Return (X, Y) of the center of cell containing provided text 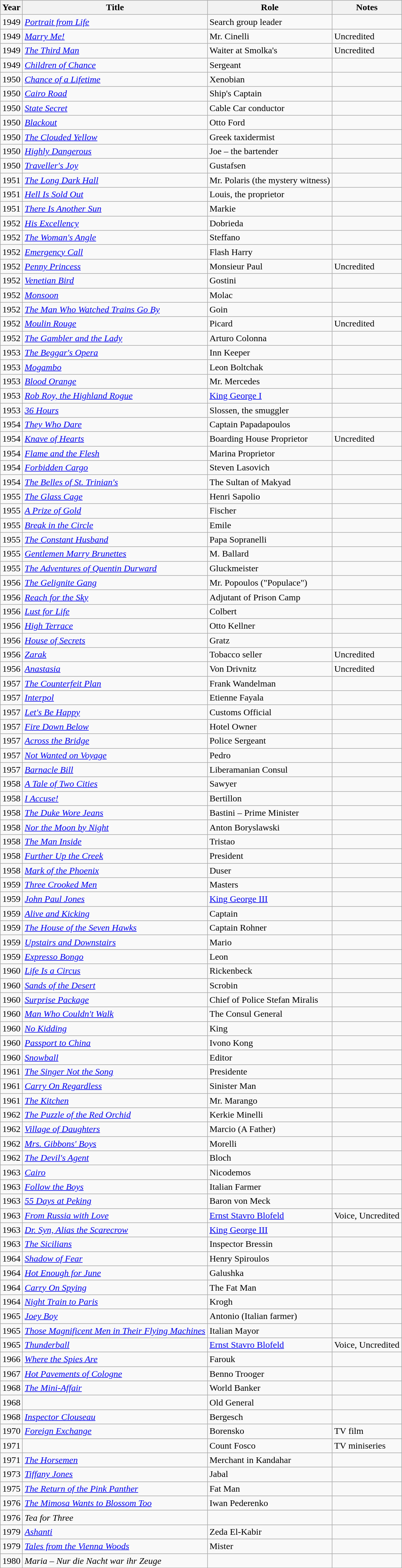
Cairo (115, 1172)
Thunderball (115, 1345)
The Long Dark Hall (115, 180)
The Belles of St. Trinian's (115, 482)
Let's Be Happy (115, 712)
Tristao (270, 841)
Those Magnificent Men in Their Flying Machines (115, 1330)
36 Hours (115, 410)
Captain Papadapoulos (270, 425)
1975 (11, 1489)
Sawyer (270, 784)
Across the Bridge (115, 741)
The Mini-Affair (115, 1388)
Lust for Life (115, 611)
Jabal (270, 1474)
The Kitchen (115, 1101)
Inspector Bressin (270, 1244)
Zeda El-Kabir (270, 1532)
Barnacle Bill (115, 770)
High Terrace (115, 626)
Title (115, 8)
Follow the Boys (115, 1187)
Ashanti (115, 1532)
The Consul General (270, 1014)
The Constant Husband (115, 540)
Boarding House Proprietor (270, 439)
Forbidden Cargo (115, 468)
World Banker (270, 1388)
Leon Boltchak (270, 367)
Chief of Police Stefan Miralis (270, 1000)
Henri Sapolio (270, 496)
The Clouded Yellow (115, 137)
Picard (270, 324)
Dr. Syn, Alias the Scarecrow (115, 1230)
Pedro (270, 755)
Italian Mayor (270, 1330)
Mark of the Phoenix (115, 870)
Henry Spiroulos (270, 1259)
1980 (11, 1561)
The Man Inside (115, 841)
The Return of the Pink Panther (115, 1489)
Penny Princess (115, 266)
Gratz (270, 640)
House of Secrets (115, 640)
Frank Wandelman (270, 683)
The Sicilians (115, 1244)
Gentlemen Marry Brunettes (115, 554)
Cairo Road (115, 94)
Steven Lasovich (270, 468)
Foreign Exchange (115, 1431)
Knave of Hearts (115, 439)
Rob Roy, the Highland Rogue (115, 396)
Nicodemos (270, 1172)
Farouk (270, 1359)
Mister (270, 1546)
The Woman's Angle (115, 238)
Moulin Rouge (115, 324)
Bastini – Prime Minister (270, 813)
No Kidding (115, 1028)
Gluckmeister (270, 568)
Nor the Moon by Night (115, 827)
Anton Boryslawski (270, 827)
Adjutant of Prison Camp (270, 597)
Ship's Captain (270, 94)
Marry Me! (115, 36)
Flame and the Flesh (115, 453)
Sinister Man (270, 1086)
Papa Sopranelli (270, 540)
Police Sergeant (270, 741)
The Third Man (115, 51)
King (270, 1028)
Colbert (270, 611)
Tea for Three (115, 1517)
Dobrieda (270, 223)
Bertillon (270, 798)
Carry On Regardless (115, 1086)
Morelli (270, 1144)
Borensko (270, 1431)
Von Drivnitz (270, 669)
Joey Boy (115, 1316)
Anastasia (115, 669)
Waiter at Smolka's (270, 51)
Greek taxidermist (270, 137)
Emergency Call (115, 252)
Notes (367, 8)
Tales from the Vienna Woods (115, 1546)
Goin (270, 309)
Rickenbeck (270, 971)
Inspector Clouseau (115, 1417)
Mr. Cinelli (270, 36)
Etienne Fayala (270, 698)
Traveller's Joy (115, 165)
Duser (270, 870)
Expresso Bongo (115, 957)
Portrait from Life (115, 22)
Passport to China (115, 1043)
The Puzzle of the Red Orchid (115, 1115)
Mr. Mercedes (270, 381)
Molac (270, 295)
Joe – the bartender (270, 151)
The Singer Not the Song (115, 1072)
Steffano (270, 238)
The Duke Wore Jeans (115, 813)
Leon (270, 957)
Count Fosco (270, 1446)
Arturo Colonna (270, 338)
Iwan Pederenko (270, 1503)
Zarak (115, 655)
Bloch (270, 1158)
Fire Down Below (115, 727)
Editor (270, 1057)
Kerkie Minelli (270, 1115)
Old General (270, 1403)
State Secret (115, 108)
The Gambler and the Lady (115, 338)
President (270, 856)
The Adventures of Quentin Durward (115, 568)
King George I (270, 396)
Fat Man (270, 1489)
Mr. Polaris (the mystery witness) (270, 180)
Interpol (115, 698)
Village of Daughters (115, 1129)
Three Crooked Men (115, 885)
Mr. Marango (270, 1101)
Antonio (Italian farmer) (270, 1316)
1973 (11, 1474)
Shadow of Fear (115, 1259)
Surprise Package (115, 1000)
The Horsemen (115, 1460)
Baron von Meck (270, 1201)
Further Up the Creek (115, 856)
The Sultan of Makyad (270, 482)
His Excellency (115, 223)
Children of Chance (115, 65)
Customs Official (270, 712)
Search group leader (270, 22)
Year (11, 8)
Night Train to Paris (115, 1302)
Blood Orange (115, 381)
There Is Another Sun (115, 209)
Mogambo (115, 367)
Scrobin (270, 985)
M. Ballard (270, 554)
Sergeant (270, 65)
A Tale of Two Cities (115, 784)
Man Who Couldn't Walk (115, 1014)
John Paul Jones (115, 899)
Otto Ford (270, 122)
Break in the Circle (115, 525)
Carry On Spying (115, 1287)
Emile (270, 525)
Hell Is Sold Out (115, 195)
Flash Harry (270, 252)
Galushka (270, 1273)
TV miniseries (367, 1446)
Markie (270, 209)
The Man Who Watched Trains Go By (115, 309)
Fischer (270, 511)
Xenobian (270, 79)
Marina Proprietor (270, 453)
Ivono Kong (270, 1043)
Krogh (270, 1302)
Highly Dangerous (115, 151)
From Russia with Love (115, 1215)
Liberamanian Consul (270, 770)
They Who Dare (115, 425)
Captain (270, 914)
The Gelignite Gang (115, 583)
Snowball (115, 1057)
The Fat Man (270, 1287)
Bergesch (270, 1417)
I Accuse! (115, 798)
Slossen, the smuggler (270, 410)
Mario (270, 942)
Role (270, 8)
55 Days at Peking (115, 1201)
Sands of the Desert (115, 985)
Presidente (270, 1072)
Maria – Nur die Nacht war ihr Zeuge (115, 1561)
Monsoon (115, 295)
Inn Keeper (270, 353)
Blackout (115, 122)
Mrs. Gibbons' Boys (115, 1144)
Captain Rohner (270, 928)
Gostini (270, 281)
Marcio (A Father) (270, 1129)
The Beggar's Opera (115, 353)
Monsieur Paul (270, 266)
A Prize of Gold (115, 511)
1970 (11, 1431)
1967 (11, 1374)
Tobacco seller (270, 655)
Benno Trooger (270, 1374)
1966 (11, 1359)
Gustafsen (270, 165)
Reach for the Sky (115, 597)
Hotel Owner (270, 727)
The Mimosa Wants to Blossom Too (115, 1503)
Hot Enough for June (115, 1273)
Alive and Kicking (115, 914)
Mr. Popoulos ("Populace") (270, 583)
Life Is a Circus (115, 971)
The Devil's Agent (115, 1158)
TV film (367, 1431)
Where the Spies Are (115, 1359)
Merchant in Kandahar (270, 1460)
The House of the Seven Hawks (115, 928)
Masters (270, 885)
Otto Kellner (270, 626)
Italian Farmer (270, 1187)
Upstairs and Downstairs (115, 942)
Chance of a Lifetime (115, 79)
Hot Pavements of Cologne (115, 1374)
Louis, the proprietor (270, 195)
The Glass Cage (115, 496)
Not Wanted on Voyage (115, 755)
Venetian Bird (115, 281)
Tiffany Jones (115, 1474)
The Counterfeit Plan (115, 683)
Cable Car conductor (270, 108)
